Output the [x, y] coordinate of the center of the cell containing the given text.  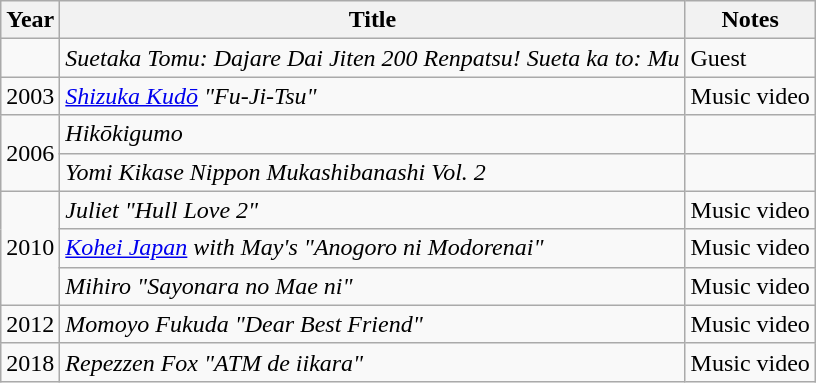
Yomi Kikase Nippon Mukashibanashi Vol. 2 [372, 172]
2010 [30, 248]
Momoyo Fukuda "Dear Best Friend" [372, 324]
Suetaka Tomu: Dajare Dai Jiten 200 Renpatsu! Sueta ka to: Mu [372, 58]
Shizuka Kudō "Fu-Ji-Tsu" [372, 96]
Title [372, 20]
2006 [30, 153]
Repezzen Fox "ATM de iikara" [372, 362]
Mihiro "Sayonara no Mae ni" [372, 286]
2003 [30, 96]
Year [30, 20]
Kohei Japan with May's "Anogoro ni Modorenai" [372, 248]
Hikōkigumo [372, 134]
Notes [750, 20]
Guest [750, 58]
2018 [30, 362]
2012 [30, 324]
Juliet "Hull Love 2" [372, 210]
